Capture the cell that displays the provided text and extract its (x, y) central coordinate. 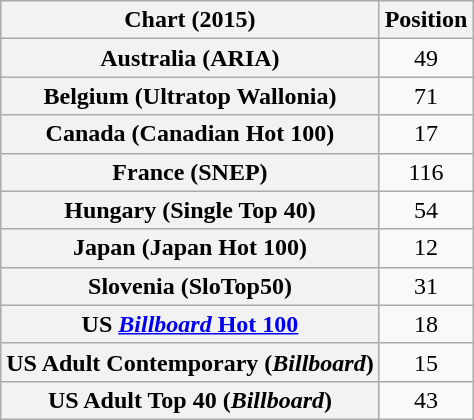
Slovenia (SloTop50) (190, 286)
49 (426, 58)
Japan (Japan Hot 100) (190, 248)
71 (426, 96)
43 (426, 400)
US Adult Top 40 (Billboard) (190, 400)
18 (426, 324)
US Adult Contemporary (Billboard) (190, 362)
116 (426, 172)
15 (426, 362)
Australia (ARIA) (190, 58)
31 (426, 286)
US Billboard Hot 100 (190, 324)
Chart (2015) (190, 20)
Hungary (Single Top 40) (190, 210)
Position (426, 20)
France (SNEP) (190, 172)
12 (426, 248)
Belgium (Ultratop Wallonia) (190, 96)
Canada (Canadian Hot 100) (190, 134)
17 (426, 134)
54 (426, 210)
